Locate the cell with the specified text and output its [x, y] center coordinate. 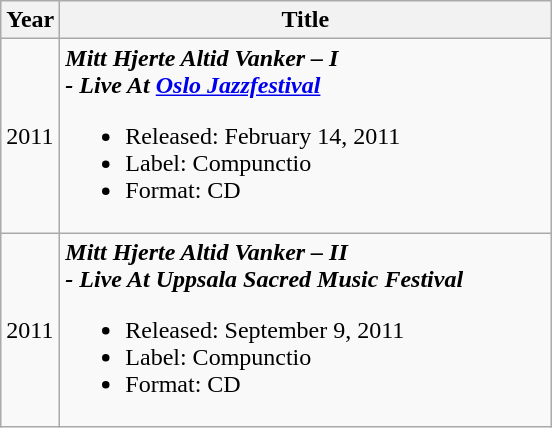
Mitt Hjerte Altid Vanker – I - Live At Oslo JazzfestivalReleased: February 14, 2011Label: Compunctio Format: CD [306, 136]
Year [30, 20]
Title [306, 20]
Mitt Hjerte Altid Vanker – II - Live At Uppsala Sacred Music FestivalReleased: September 9, 2011Label: Compunctio Format: CD [306, 330]
